Output the (x, y) coordinate of the center of the cell containing the given text.  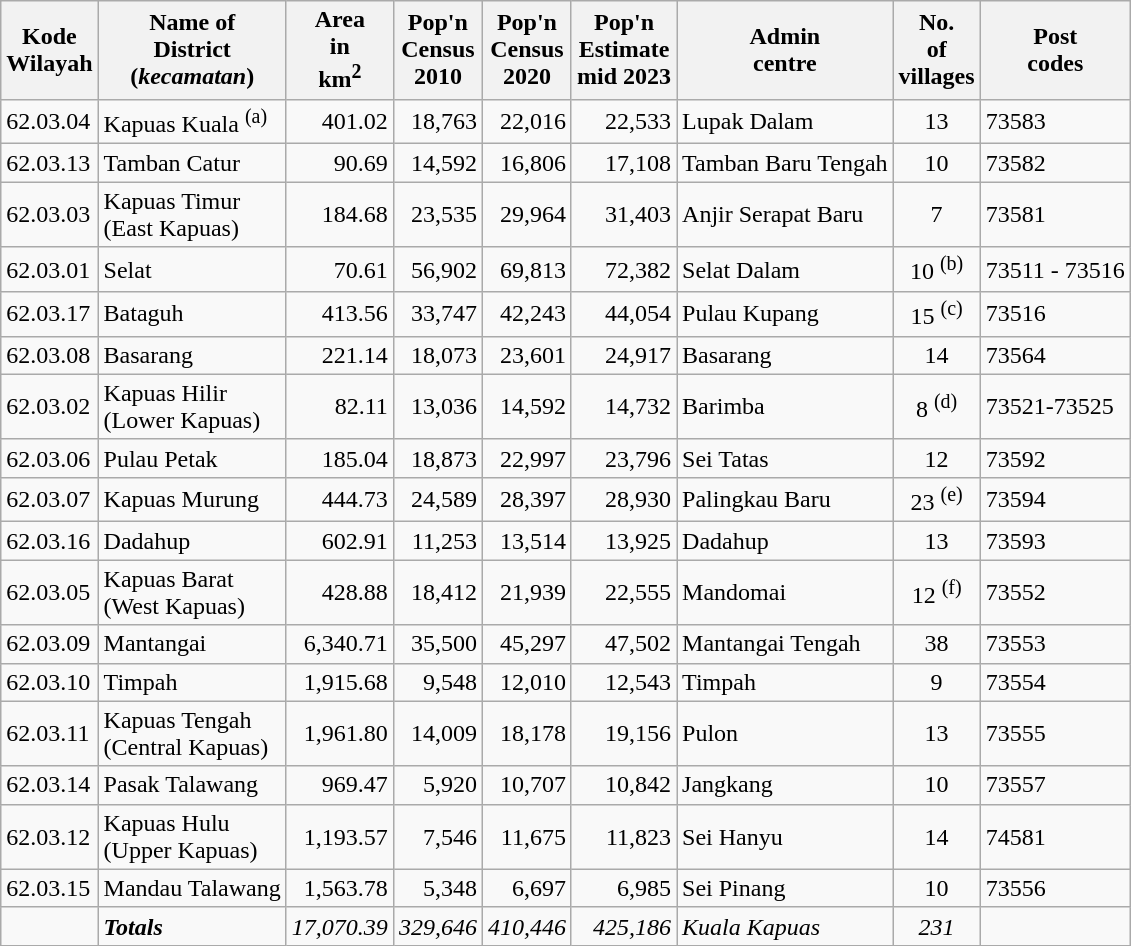
1,915.68 (340, 682)
82.11 (340, 406)
Mantangai (192, 644)
12,010 (526, 682)
11,675 (526, 836)
10,842 (624, 785)
14,009 (438, 734)
73516 (1055, 314)
Pop'nCensus2010 (438, 50)
428.88 (340, 592)
62.03.09 (50, 644)
18,873 (438, 458)
62.03.16 (50, 541)
969.47 (340, 785)
6,340.71 (340, 644)
24,917 (624, 355)
Kapuas Hulu (Upper Kapuas) (192, 836)
74581 (1055, 836)
Sei Hanyu (786, 836)
17,070.39 (340, 926)
38 (936, 644)
73583 (1055, 122)
73557 (1055, 785)
13,514 (526, 541)
410,446 (526, 926)
Postcodes (1055, 50)
62.03.08 (50, 355)
No.ofvillages (936, 50)
62.03.15 (50, 888)
Kapuas Hilir (Lower Kapuas) (192, 406)
Pulau Kupang (786, 314)
Jangkang (786, 785)
73593 (1055, 541)
18,763 (438, 122)
425,186 (624, 926)
62.03.06 (50, 458)
Pop'nEstimatemid 2023 (624, 50)
62.03.17 (50, 314)
69,813 (526, 270)
12,543 (624, 682)
Pulon (786, 734)
22,997 (526, 458)
73581 (1055, 214)
6,985 (624, 888)
28,397 (526, 500)
73592 (1055, 458)
17,108 (624, 163)
45,297 (526, 644)
185.04 (340, 458)
18,412 (438, 592)
70.61 (340, 270)
22,016 (526, 122)
Pasak Talawang (192, 785)
62.03.03 (50, 214)
73582 (1055, 163)
73555 (1055, 734)
602.91 (340, 541)
Mandomai (786, 592)
Kapuas Barat (West Kapuas) (192, 592)
184.68 (340, 214)
73556 (1055, 888)
73564 (1055, 355)
Anjir Serapat Baru (786, 214)
Kode Wilayah (50, 50)
Name ofDistrict(kecamatan) (192, 50)
Pop'nCensus2020 (526, 50)
62.03.04 (50, 122)
Kapuas Tengah (Central Kapuas) (192, 734)
21,939 (526, 592)
Lupak Dalam (786, 122)
62.03.07 (50, 500)
9,548 (438, 682)
18,178 (526, 734)
Area in km2 (340, 50)
5,348 (438, 888)
16,806 (526, 163)
7 (936, 214)
8 (d) (936, 406)
Pulau Petak (192, 458)
413.56 (340, 314)
56,902 (438, 270)
72,382 (624, 270)
444.73 (340, 500)
13,925 (624, 541)
73594 (1055, 500)
Totals (192, 926)
Kapuas Murung (192, 500)
9 (936, 682)
73554 (1055, 682)
6,697 (526, 888)
Selat Dalam (786, 270)
33,747 (438, 314)
19,156 (624, 734)
Palingkau Baru (786, 500)
Mandau Talawang (192, 888)
Barimba (786, 406)
231 (936, 926)
23,601 (526, 355)
73553 (1055, 644)
1,563.78 (340, 888)
1,193.57 (340, 836)
14,732 (624, 406)
329,646 (438, 926)
13,036 (438, 406)
22,533 (624, 122)
24,589 (438, 500)
10 (b) (936, 270)
Kuala Kapuas (786, 926)
Mantangai Tengah (786, 644)
35,500 (438, 644)
Sei Tatas (786, 458)
22,555 (624, 592)
15 (c) (936, 314)
Kapuas Timur (East Kapuas) (192, 214)
44,054 (624, 314)
73521-73525 (1055, 406)
62.03.12 (50, 836)
11,253 (438, 541)
23 (e) (936, 500)
Kapuas Kuala (a) (192, 122)
221.14 (340, 355)
31,403 (624, 214)
18,073 (438, 355)
Sei Pinang (786, 888)
62.03.02 (50, 406)
62.03.14 (50, 785)
28,930 (624, 500)
401.02 (340, 122)
Bataguh (192, 314)
12 (f) (936, 592)
10,707 (526, 785)
Tamban Catur (192, 163)
Selat (192, 270)
73511 - 73516 (1055, 270)
Tamban Baru Tengah (786, 163)
62.03.13 (50, 163)
1,961.80 (340, 734)
23,535 (438, 214)
12 (936, 458)
62.03.05 (50, 592)
62.03.11 (50, 734)
11,823 (624, 836)
5,920 (438, 785)
7,546 (438, 836)
62.03.10 (50, 682)
29,964 (526, 214)
Admincentre (786, 50)
47,502 (624, 644)
23,796 (624, 458)
62.03.01 (50, 270)
42,243 (526, 314)
73552 (1055, 592)
90.69 (340, 163)
